Extract the (x, y) coordinate from the center of the cell holding the provided text.  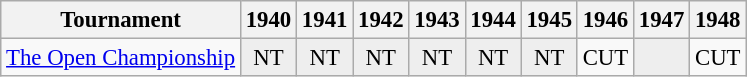
1942 (381, 20)
The Open Championship (121, 58)
1946 (605, 20)
1945 (549, 20)
1940 (268, 20)
1944 (493, 20)
1948 (718, 20)
1947 (661, 20)
Tournament (121, 20)
1943 (437, 20)
1941 (325, 20)
